Output the [x, y] coordinate of the center of the cell containing the given text.  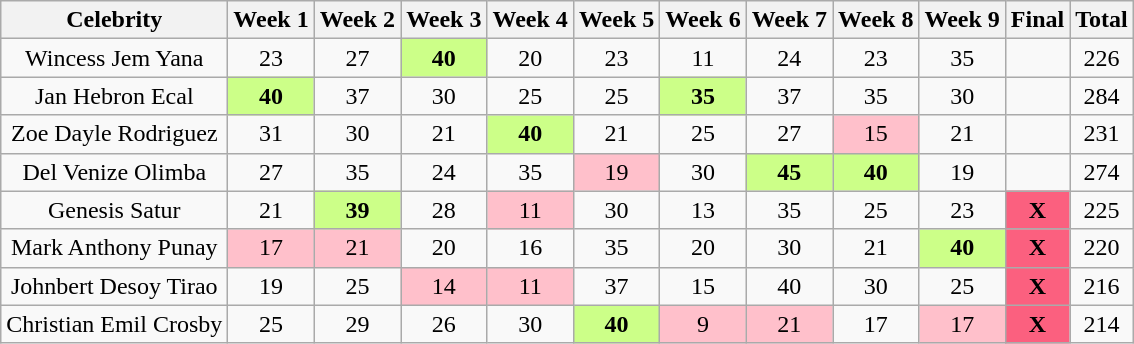
9 [703, 324]
220 [1102, 248]
Christian Emil Crosby [114, 324]
Final [1037, 20]
28 [444, 210]
Del Venize Olimba [114, 172]
Week 2 [357, 20]
Wincess Jem Yana [114, 58]
31 [271, 134]
45 [789, 172]
Zoe Dayle Rodriguez [114, 134]
16 [530, 248]
Week 8 [876, 20]
216 [1102, 286]
Week 3 [444, 20]
Genesis Satur [114, 210]
39 [357, 210]
Week 1 [271, 20]
Celebrity [114, 20]
13 [703, 210]
29 [357, 324]
Week 9 [962, 20]
14 [444, 286]
225 [1102, 210]
Week 7 [789, 20]
Week 6 [703, 20]
Total [1102, 20]
Jan Hebron Ecal [114, 96]
284 [1102, 96]
Mark Anthony Punay [114, 248]
26 [444, 324]
226 [1102, 58]
Johnbert Desoy Tirao [114, 286]
Week 5 [616, 20]
274 [1102, 172]
214 [1102, 324]
Week 4 [530, 20]
231 [1102, 134]
